Capture the cell that displays the provided text and extract its (x, y) central coordinate. 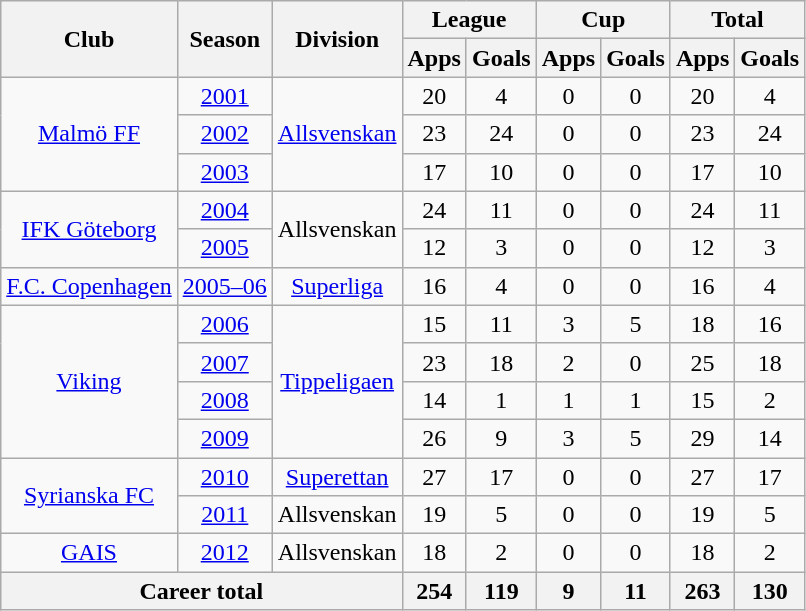
F.C. Copenhagen (89, 286)
2004 (224, 210)
Tippeligaen (337, 381)
119 (501, 591)
Syrianska FC (89, 496)
Season (224, 39)
Club (89, 39)
2002 (224, 134)
Division (337, 39)
Superliga (337, 286)
Career total (202, 591)
2012 (224, 553)
2008 (224, 400)
263 (702, 591)
130 (770, 591)
254 (434, 591)
25 (702, 362)
29 (702, 438)
2006 (224, 324)
League (469, 20)
2003 (224, 172)
2011 (224, 515)
Cup (603, 20)
Superettan (337, 477)
IFK Göteborg (89, 229)
Total (737, 20)
Malmö FF (89, 134)
2009 (224, 438)
2007 (224, 362)
2010 (224, 477)
2001 (224, 96)
Viking (89, 381)
2005 (224, 248)
26 (434, 438)
2005–06 (224, 286)
GAIS (89, 553)
